Extract the [x, y] coordinate from the center of the cell holding the provided text.  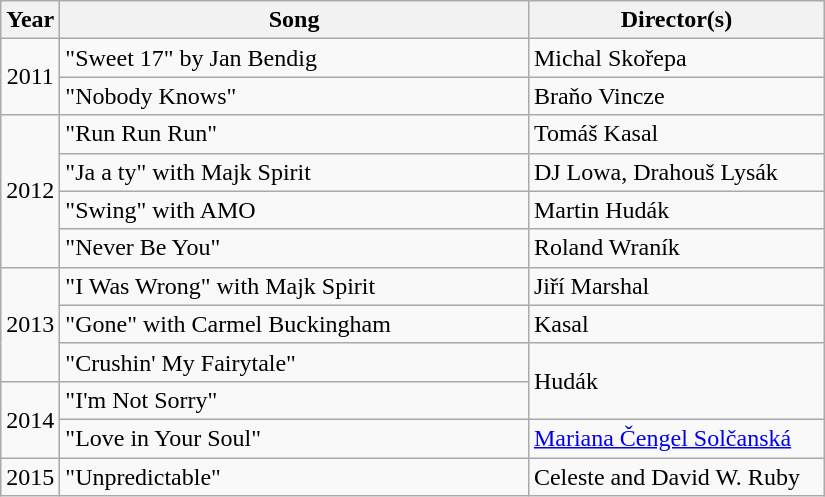
2014 [30, 419]
Director(s) [676, 20]
"Swing" with AMO [294, 210]
2011 [30, 77]
"Ja a ty" with Majk Spirit [294, 172]
Braňo Vincze [676, 96]
DJ Lowa, Drahouš Lysák [676, 172]
Hudák [676, 381]
"Sweet 17" by Jan Bendig [294, 58]
Year [30, 20]
"Nobody Knows" [294, 96]
"I'm Not Sorry" [294, 400]
"Crushin' My Fairytale" [294, 362]
"Run Run Run" [294, 134]
Kasal [676, 324]
Mariana Čengel Solčanská [676, 438]
Roland Wraník [676, 248]
"Love in Your Soul" [294, 438]
Martin Hudák [676, 210]
2015 [30, 477]
"I Was Wrong" with Majk Spirit [294, 286]
"Never Be You" [294, 248]
Song [294, 20]
Jiří Marshal [676, 286]
2012 [30, 191]
Tomáš Kasal [676, 134]
Celeste and David W. Ruby [676, 477]
"Gone" with Carmel Buckingham [294, 324]
2013 [30, 324]
"Unpredictable" [294, 477]
Michal Skořepa [676, 58]
